Search for the cell housing the specified text and yield its [x, y] center coordinate. 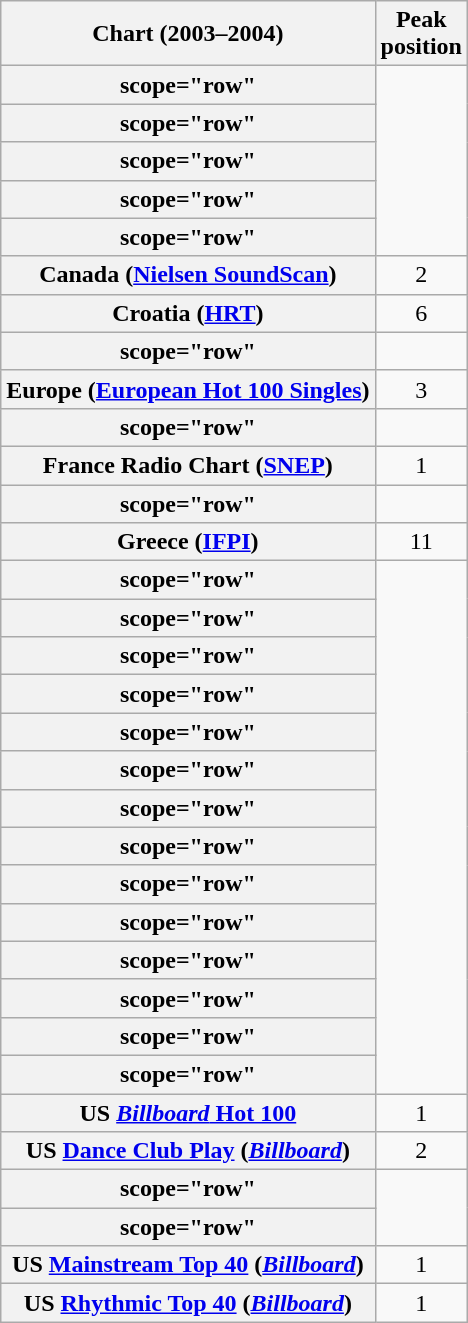
11 [421, 542]
Europe (European Hot 100 Singles) [188, 389]
Peakposition [421, 34]
US Dance Club Play (Billboard) [188, 1151]
3 [421, 389]
Canada (Nielsen SoundScan) [188, 275]
US Mainstream Top 40 (Billboard) [188, 1265]
Chart (2003–2004) [188, 34]
France Radio Chart (SNEP) [188, 465]
US Rhythmic Top 40 (Billboard) [188, 1303]
US Billboard Hot 100 [188, 1113]
Croatia (HRT) [188, 313]
6 [421, 313]
Greece (IFPI) [188, 542]
